Find where the given text appears and provide that cell's center as (x, y) coordinate. 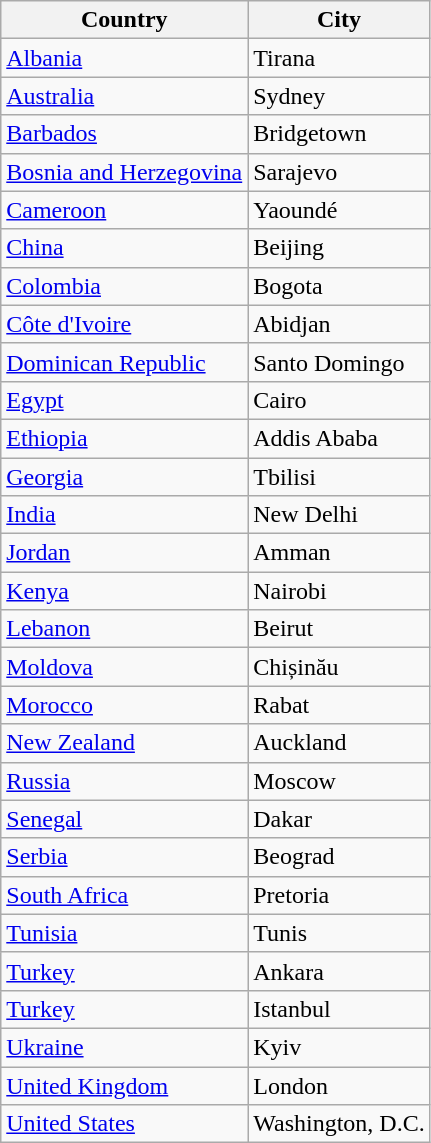
Ukraine (124, 1047)
New Delhi (339, 515)
Dakar (339, 819)
Dominican Republic (124, 362)
London (339, 1085)
Jordan (124, 553)
China (124, 248)
India (124, 515)
Abidjan (339, 324)
Beograd (339, 857)
Rabat (339, 705)
City (339, 20)
Beijing (339, 248)
New Zealand (124, 743)
United States (124, 1124)
Sydney (339, 96)
Auckland (339, 743)
Egypt (124, 400)
Beirut (339, 629)
Kenya (124, 591)
South Africa (124, 895)
Colombia (124, 286)
Ankara (339, 971)
Ethiopia (124, 438)
Serbia (124, 857)
Senegal (124, 819)
Amman (339, 553)
Istanbul (339, 1009)
Barbados (124, 134)
Australia (124, 96)
Washington, D.C. (339, 1124)
Morocco (124, 705)
Tunisia (124, 933)
Pretoria (339, 895)
Bridgetown (339, 134)
Bogota (339, 286)
Moldova (124, 667)
United Kingdom (124, 1085)
Country (124, 20)
Côte d'Ivoire (124, 324)
Albania (124, 58)
Tirana (339, 58)
Georgia (124, 477)
Addis Ababa (339, 438)
Lebanon (124, 629)
Cameroon (124, 210)
Chișinău (339, 667)
Kyiv (339, 1047)
Tbilisi (339, 477)
Sarajevo (339, 172)
Russia (124, 781)
Bosnia and Herzegovina (124, 172)
Yaoundé (339, 210)
Santo Domingo (339, 362)
Nairobi (339, 591)
Tunis (339, 933)
Moscow (339, 781)
Cairo (339, 400)
